Return the [X, Y] coordinate for the center point of the cell that contains the specified text.  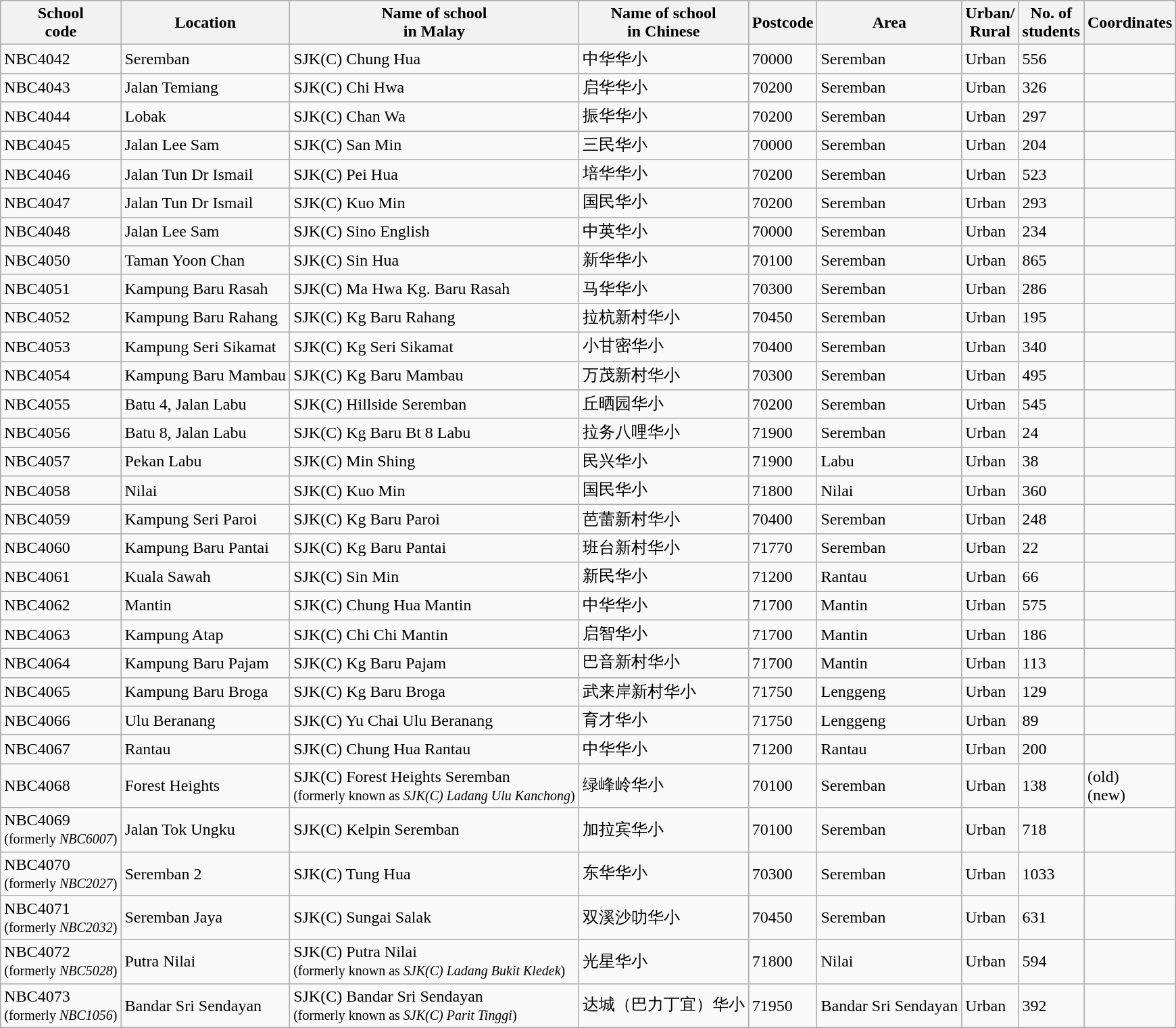
1033 [1051, 873]
360 [1051, 491]
振华华小 [664, 116]
Kampung Baru Mambau [205, 376]
SJK(C) Sungai Salak [435, 918]
NBC4052 [61, 318]
195 [1051, 318]
SJK(C) Ma Hwa Kg. Baru Rasah [435, 289]
巴音新村华小 [664, 664]
Pekan Labu [205, 462]
NBC4044 [61, 116]
340 [1051, 346]
Kampung Baru Broga [205, 692]
Seremban Jaya [205, 918]
SJK(C) Chung Hua Rantau [435, 749]
Forest Heights [205, 785]
234 [1051, 231]
Schoolcode [61, 23]
Jalan Tok Ungku [205, 830]
SJK(C) Putra Nilai(formerly known as SJK(C) Ladang Bukit Kledek) [435, 961]
SJK(C) Kg Seri Sikamat [435, 346]
NBC4069(formerly NBC6007) [61, 830]
Kampung Baru Pantai [205, 547]
NBC4055 [61, 404]
万茂新村华小 [664, 376]
光星华小 [664, 961]
SJK(C) Chung Hua [435, 59]
631 [1051, 918]
Batu 8, Jalan Labu [205, 433]
Location [205, 23]
SJK(C) Hillside Seremban [435, 404]
SJK(C) Kg Baru Rahang [435, 318]
民兴华小 [664, 462]
SJK(C) Yu Chai Ulu Beranang [435, 720]
班台新村华小 [664, 547]
248 [1051, 519]
芭蕾新村华小 [664, 519]
Urban/Rural [990, 23]
新华华小 [664, 261]
SJK(C) Chi Chi Mantin [435, 634]
293 [1051, 203]
71770 [783, 547]
新民华小 [664, 577]
Kuala Sawah [205, 577]
SJK(C) Kg Baru Bt 8 Labu [435, 433]
SJK(C) Pei Hua [435, 174]
Batu 4, Jalan Labu [205, 404]
SJK(C) Chi Hwa [435, 88]
达城（巴力丁宜）华小 [664, 1006]
NBC4062 [61, 606]
Lobak [205, 116]
NBC4042 [61, 59]
NBC4043 [61, 88]
(old) (new) [1130, 785]
SJK(C) Kg Baru Mambau [435, 376]
拉杭新村华小 [664, 318]
SJK(C) Chan Wa [435, 116]
186 [1051, 634]
丘晒园华小 [664, 404]
556 [1051, 59]
东华华小 [664, 873]
Coordinates [1130, 23]
24 [1051, 433]
SJK(C) Sino English [435, 231]
启智华小 [664, 634]
NBC4047 [61, 203]
NBC4073(formerly NBC1056) [61, 1006]
NBC4054 [61, 376]
SJK(C) San Min [435, 146]
594 [1051, 961]
SJK(C) Kg Baru Paroi [435, 519]
绿峰岭华小 [664, 785]
Putra Nilai [205, 961]
NBC4050 [61, 261]
中英华小 [664, 231]
启华华小 [664, 88]
SJK(C) Kg Baru Pantai [435, 547]
Taman Yoon Chan [205, 261]
Kampung Atap [205, 634]
NBC4072(formerly NBC5028) [61, 961]
NBC4060 [61, 547]
武来岸新村华小 [664, 692]
No. ofstudents [1051, 23]
22 [1051, 547]
双溪沙叻华小 [664, 918]
育才华小 [664, 720]
SJK(C) Sin Hua [435, 261]
NBC4053 [61, 346]
NBC4046 [61, 174]
138 [1051, 785]
SJK(C) Forest Heights Seremban(formerly known as SJK(C) Ladang Ulu Kanchong) [435, 785]
小甘密华小 [664, 346]
Kampung Baru Rasah [205, 289]
NBC4045 [61, 146]
NBC4064 [61, 664]
326 [1051, 88]
Jalan Temiang [205, 88]
66 [1051, 577]
NBC4063 [61, 634]
NBC4067 [61, 749]
拉务八哩华小 [664, 433]
培华华小 [664, 174]
865 [1051, 261]
SJK(C) Tung Hua [435, 873]
495 [1051, 376]
NBC4048 [61, 231]
523 [1051, 174]
马华华小 [664, 289]
NBC4065 [61, 692]
NBC4056 [61, 433]
Seremban 2 [205, 873]
200 [1051, 749]
Name of schoolin Malay [435, 23]
SJK(C) Kg Baru Pajam [435, 664]
392 [1051, 1006]
SJK(C) Min Shing [435, 462]
NBC4057 [61, 462]
89 [1051, 720]
Name of schoolin Chinese [664, 23]
545 [1051, 404]
SJK(C) Sin Min [435, 577]
297 [1051, 116]
204 [1051, 146]
SJK(C) Kelpin Seremban [435, 830]
SJK(C) Chung Hua Mantin [435, 606]
NBC4058 [61, 491]
加拉宾华小 [664, 830]
NBC4070(formerly NBC2027) [61, 873]
Kampung Baru Pajam [205, 664]
NBC4071(formerly NBC2032) [61, 918]
71950 [783, 1006]
718 [1051, 830]
SJK(C) Kg Baru Broga [435, 692]
Kampung Baru Rahang [205, 318]
Kampung Seri Sikamat [205, 346]
SJK(C) Bandar Sri Sendayan(formerly known as SJK(C) Parit Tinggi) [435, 1006]
113 [1051, 664]
Ulu Beranang [205, 720]
Area [889, 23]
NBC4066 [61, 720]
Postcode [783, 23]
Labu [889, 462]
NBC4068 [61, 785]
NBC4059 [61, 519]
38 [1051, 462]
NBC4051 [61, 289]
575 [1051, 606]
Kampung Seri Paroi [205, 519]
三民华小 [664, 146]
286 [1051, 289]
129 [1051, 692]
NBC4061 [61, 577]
